Extract the [x, y] coordinate from the center of the cell holding the provided text.  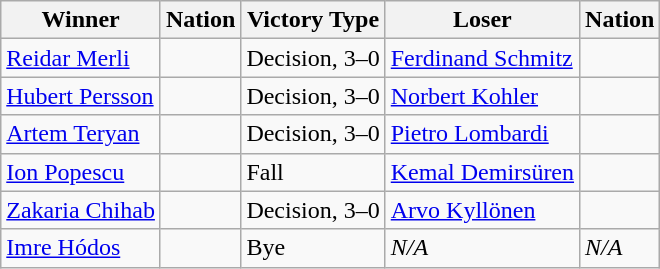
Winner [81, 20]
Norbert Kohler [482, 96]
Loser [482, 20]
Arvo Kyllönen [482, 210]
Fall [313, 172]
Bye [313, 248]
Kemal Demirsüren [482, 172]
Pietro Lombardi [482, 134]
Ferdinand Schmitz [482, 58]
Hubert Persson [81, 96]
Victory Type [313, 20]
Zakaria Chihab [81, 210]
Imre Hódos [81, 248]
Ion Popescu [81, 172]
Artem Teryan [81, 134]
Reidar Merli [81, 58]
